Provide the [X, Y] coordinate of the cell's center where the given text is located.  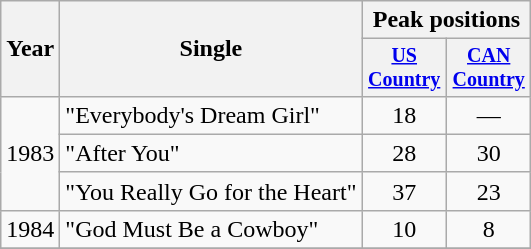
"God Must Be a Cowboy" [211, 229]
Year [30, 49]
1983 [30, 153]
"Everybody's Dream Girl" [211, 115]
23 [488, 191]
CAN Country [488, 68]
Single [211, 49]
10 [404, 229]
1984 [30, 229]
30 [488, 153]
"You Really Go for the Heart" [211, 191]
8 [488, 229]
18 [404, 115]
US Country [404, 68]
— [488, 115]
"After You" [211, 153]
Peak positions [446, 20]
28 [404, 153]
37 [404, 191]
